From the cell containing the given text, extract its center point as (x, y) coordinate. 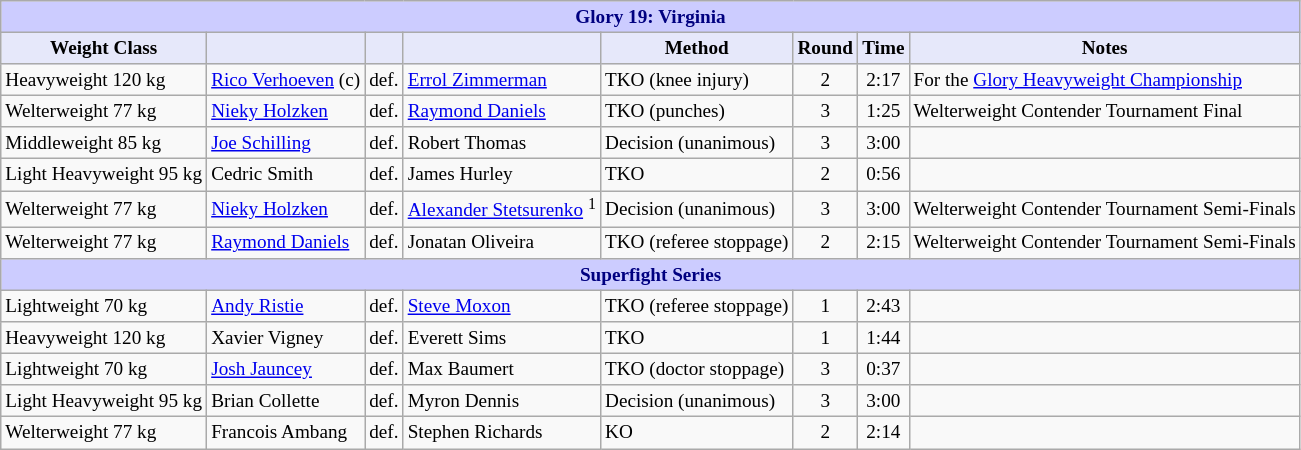
TKO (knee injury) (696, 80)
Superfight Series (651, 275)
1:44 (884, 338)
Jonatan Oliveira (502, 243)
0:37 (884, 369)
2:17 (884, 80)
Weight Class (104, 48)
Cedric Smith (286, 175)
Notes (1104, 48)
2:15 (884, 243)
Steve Moxon (502, 306)
Joe Schilling (286, 143)
Time (884, 48)
Brian Collette (286, 401)
Andy Ristie (286, 306)
Everett Sims (502, 338)
Francois Ambang (286, 433)
KO (696, 433)
Robert Thomas (502, 143)
Myron Dennis (502, 401)
TKO (punches) (696, 111)
Errol Zimmerman (502, 80)
James Hurley (502, 175)
2:43 (884, 306)
Xavier Vigney (286, 338)
Glory 19: Virginia (651, 17)
1:25 (884, 111)
Method (696, 48)
Rico Verhoeven (c) (286, 80)
2:14 (884, 433)
TKO (doctor stoppage) (696, 369)
For the Glory Heavyweight Championship (1104, 80)
Max Baumert (502, 369)
0:56 (884, 175)
Middleweight 85 kg (104, 143)
Welterweight Contender Tournament Final (1104, 111)
Round (826, 48)
Alexander Stetsurenko 1 (502, 208)
Stephen Richards (502, 433)
Josh Jauncey (286, 369)
